Return the (x, y) coordinate for the center point of the cell that contains the specified text.  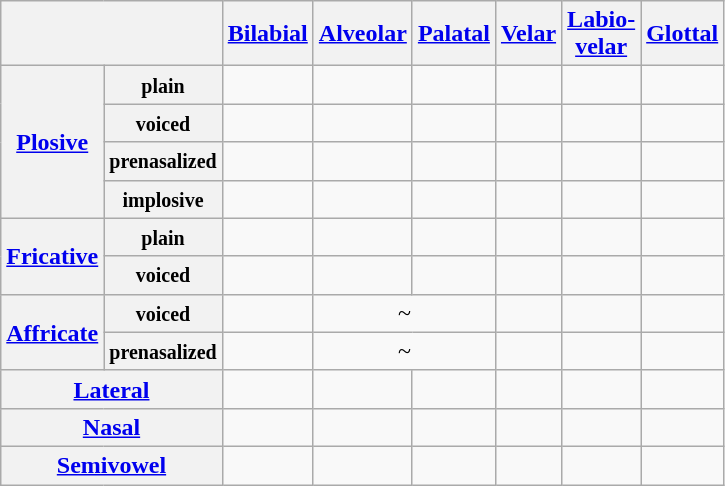
implosive (163, 199)
Velar (528, 34)
Semivowel (112, 465)
Labio-velar (602, 34)
Glottal (682, 34)
Palatal (454, 34)
Alveolar (362, 34)
Fricative (52, 256)
Bilabial (268, 34)
Lateral (112, 389)
Affricate (52, 332)
Plosive (52, 142)
Nasal (112, 427)
